Identify which cell holds the provided text, then report its (x, y) central coordinate. 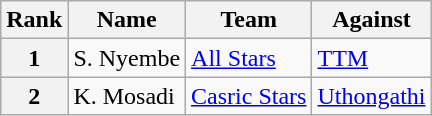
Against (372, 20)
Casric Stars (249, 96)
Uthongathi (372, 96)
Team (249, 20)
All Stars (249, 58)
TTM (372, 58)
S. Nyembe (127, 58)
Name (127, 20)
2 (34, 96)
1 (34, 58)
Rank (34, 20)
K. Mosadi (127, 96)
